Determine the [X, Y] coordinate at the center of the cell enclosing the given text.  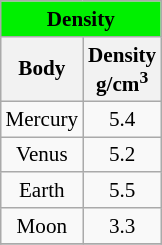
Densityg/cm3 [122, 68]
Moon [42, 226]
Density [80, 18]
Body [42, 68]
Venus [42, 154]
Mercury [42, 118]
3.3 [122, 226]
5.4 [122, 118]
5.2 [122, 154]
Earth [42, 190]
5.5 [122, 190]
